Return (X, Y) of the center of cell containing provided text 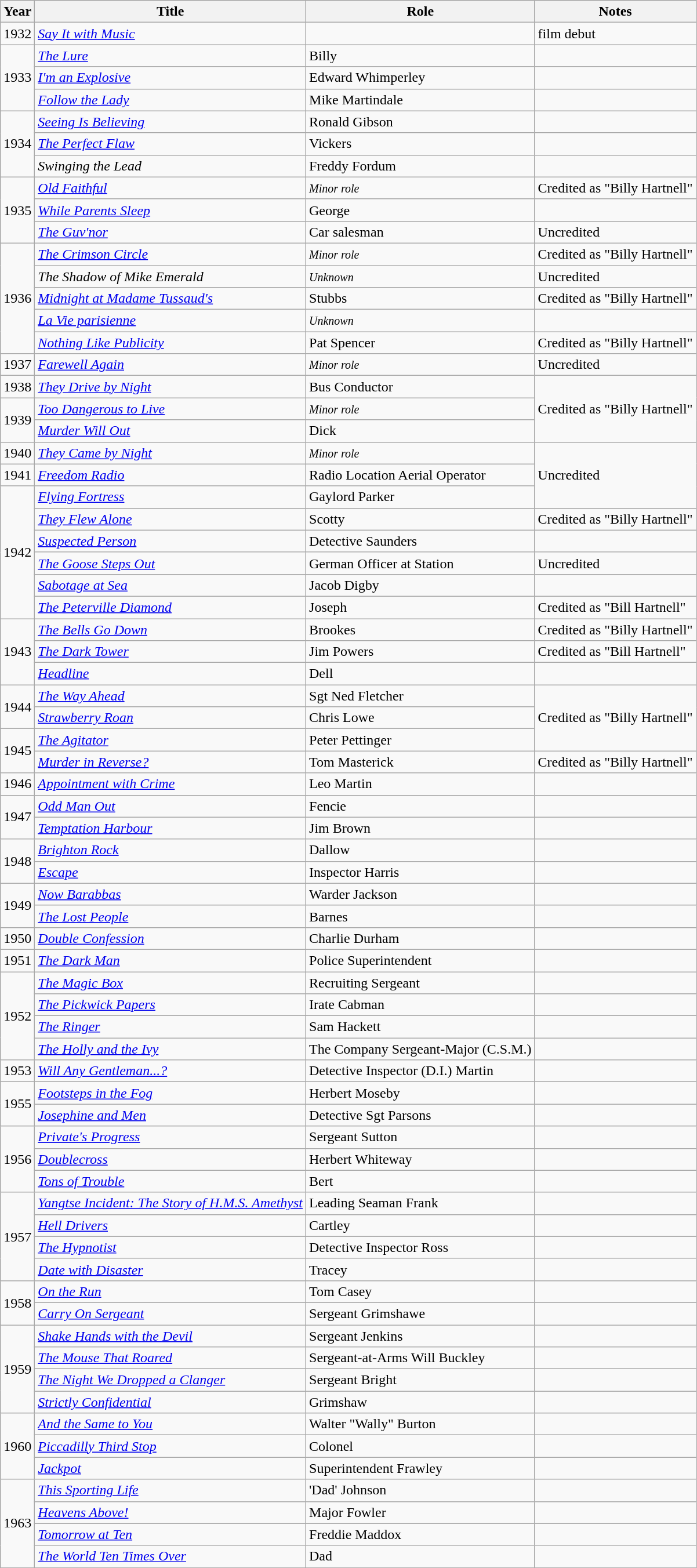
Sergeant Grimshawe (421, 1313)
And the Same to You (170, 1424)
1953 (17, 1071)
Josephine and Men (170, 1115)
Cartley (421, 1225)
Sabotage at Sea (170, 585)
Doublecross (170, 1159)
1937 (17, 365)
1939 (17, 420)
Appointment with Crime (170, 784)
They Came by Night (170, 453)
The Pickwick Papers (170, 1005)
The Way Ahead (170, 696)
1951 (17, 960)
The Peterville Diamond (170, 607)
While Parents Sleep (170, 210)
The Shadow of Mike Emerald (170, 277)
This Sporting Life (170, 1490)
They Drive by Night (170, 387)
Fencie (421, 806)
Midnight at Madame Tussaud's (170, 299)
Warder Jackson (421, 894)
Stubbs (421, 299)
Sergeant Jenkins (421, 1335)
1952 (17, 1016)
Vickers (421, 144)
Murder in Reverse? (170, 762)
Seeing Is Believing (170, 122)
Yangtse Incident: The Story of H.M.S. Amethyst (170, 1203)
George (421, 210)
Flying Fortress (170, 497)
Tomorrow at Ten (170, 1534)
1960 (17, 1446)
Herbert Moseby (421, 1093)
Shake Hands with the Devil (170, 1335)
Notes (615, 12)
Gaylord Parker (421, 497)
Grimshaw (421, 1402)
1934 (17, 144)
Strawberry Roan (170, 718)
Radio Location Aerial Operator (421, 475)
1947 (17, 817)
1957 (17, 1236)
Major Fowler (421, 1512)
Role (421, 12)
Old Faithful (170, 188)
Strictly Confidential (170, 1402)
The Agitator (170, 740)
The Goose Steps Out (170, 563)
Double Confession (170, 938)
Leading Seaman Frank (421, 1203)
Dick (421, 431)
They Flew Alone (170, 519)
Date with Disaster (170, 1269)
Jim Brown (421, 828)
Jacob Digby (421, 585)
Title (170, 12)
Follow the Lady (170, 100)
Now Barabbas (170, 894)
Farewell Again (170, 365)
Tom Casey (421, 1291)
Colonel (421, 1446)
1932 (17, 34)
Murder Will Out (170, 431)
Recruiting Sergeant (421, 983)
Charlie Durham (421, 938)
1935 (17, 210)
Detective Saunders (421, 541)
Freddy Fordum (421, 166)
On the Run (170, 1291)
Brookes (421, 629)
Peter Pettinger (421, 740)
Carry On Sergeant (170, 1313)
Chris Lowe (421, 718)
Sam Hackett (421, 1027)
The Lure (170, 56)
Freddie Maddox (421, 1534)
Nothing Like Publicity (170, 343)
Ronald Gibson (421, 122)
1941 (17, 475)
Sgt Ned Fletcher (421, 696)
Tom Masterick (421, 762)
Too Dangerous to Live (170, 409)
Temptation Harbour (170, 828)
1946 (17, 784)
Year (17, 12)
Scotty (421, 519)
Hell Drivers (170, 1225)
Freedom Radio (170, 475)
'Dad' Johnson (421, 1490)
Dell (421, 674)
German Officer at Station (421, 563)
Mike Martindale (421, 100)
Brighton Rock (170, 850)
Superintendent Frawley (421, 1468)
I'm an Explosive (170, 78)
Private's Progress (170, 1137)
Heavens Above! (170, 1512)
The Guv'nor (170, 232)
Edward Whimperley (421, 78)
Footsteps in the Fog (170, 1093)
Escape (170, 872)
The Crimson Circle (170, 254)
Barnes (421, 916)
The Ringer (170, 1027)
The Perfect Flaw (170, 144)
The Company Sergeant-Major (C.S.M.) (421, 1049)
film debut (615, 34)
The Dark Tower (170, 652)
Tons of Trouble (170, 1181)
Dallow (421, 850)
The Night We Dropped a Clanger (170, 1380)
Suspected Person (170, 541)
Bert (421, 1181)
The Mouse That Roared (170, 1358)
La Vie parisienne (170, 321)
1944 (17, 707)
1933 (17, 78)
Car salesman (421, 232)
1943 (17, 651)
Headline (170, 674)
Herbert Whiteway (421, 1159)
1940 (17, 453)
Swinging the Lead (170, 166)
1949 (17, 905)
Will Any Gentleman...? (170, 1071)
1958 (17, 1302)
The Hypnotist (170, 1247)
Sergeant Bright (421, 1380)
Billy (421, 56)
Joseph (421, 607)
1955 (17, 1104)
The Magic Box (170, 983)
Irate Cabman (421, 1005)
Leo Martin (421, 784)
1942 (17, 552)
Dad (421, 1556)
Jim Powers (421, 652)
Jackpot (170, 1468)
The Holly and the Ivy (170, 1049)
Detective Inspector (D.I.) Martin (421, 1071)
Piccadilly Third Stop (170, 1446)
Sergeant Sutton (421, 1137)
1945 (17, 751)
The World Ten Times Over (170, 1556)
1963 (17, 1523)
1956 (17, 1159)
1948 (17, 861)
The Dark Man (170, 960)
Bus Conductor (421, 387)
Detective Inspector Ross (421, 1247)
Walter "Wally" Burton (421, 1424)
Tracey (421, 1269)
1950 (17, 938)
Detective Sgt Parsons (421, 1115)
Odd Man Out (170, 806)
Sergeant-at-Arms Will Buckley (421, 1358)
Police Superintendent (421, 960)
Say It with Music (170, 34)
1959 (17, 1369)
The Lost People (170, 916)
1936 (17, 298)
Inspector Harris (421, 872)
Pat Spencer (421, 343)
1938 (17, 387)
The Bells Go Down (170, 629)
